Identify which cell holds the provided text, then report its [x, y] central coordinate. 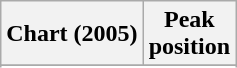
Chart (2005) [72, 34]
Peakposition [189, 34]
